Scan for the cell matching the given text and deliver its [X, Y] coordinate at center. 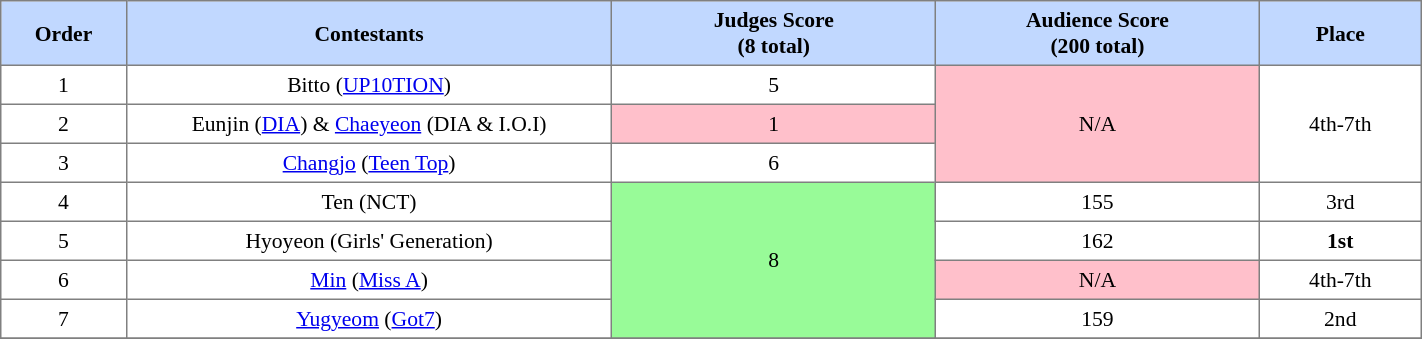
155 [1098, 202]
Contestants [369, 33]
1st [1340, 240]
Eunjin (DIA) & Chaeyeon (DIA & I.O.I) [369, 124]
Order [64, 33]
Place [1340, 33]
Changjo (Teen Top) [369, 162]
Hyoyeon (Girls' Generation) [369, 240]
Judges Score(8 total) [774, 33]
162 [1098, 240]
159 [1098, 318]
3 [64, 162]
Ten (NCT) [369, 202]
Bitto (UP10TION) [369, 84]
Min (Miss A) [369, 280]
Yugyeom (Got7) [369, 318]
7 [64, 318]
8 [774, 260]
2nd [1340, 318]
3rd [1340, 202]
4 [64, 202]
Audience Score(200 total) [1098, 33]
2 [64, 124]
